Search for the cell housing the specified text and yield its [x, y] center coordinate. 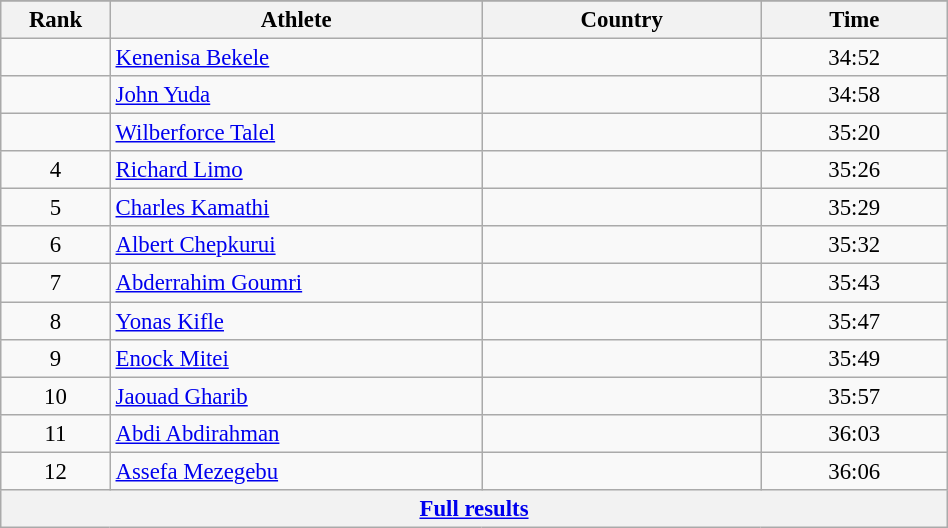
35:32 [854, 245]
5 [56, 208]
8 [56, 321]
11 [56, 433]
Assefa Mezegebu [296, 471]
Richard Limo [296, 170]
35:47 [854, 321]
Enock Mitei [296, 358]
35:49 [854, 358]
Wilberforce Talel [296, 133]
Yonas Kifle [296, 321]
34:52 [854, 58]
36:03 [854, 433]
Rank [56, 20]
Country [622, 20]
7 [56, 283]
Jaouad Gharib [296, 396]
10 [56, 396]
4 [56, 170]
Kenenisa Bekele [296, 58]
35:29 [854, 208]
34:58 [854, 95]
36:06 [854, 471]
Full results [474, 509]
Albert Chepkurui [296, 245]
Abderrahim Goumri [296, 283]
6 [56, 245]
35:26 [854, 170]
35:43 [854, 283]
Time [854, 20]
Athlete [296, 20]
Abdi Abdirahman [296, 433]
35:20 [854, 133]
John Yuda [296, 95]
Charles Kamathi [296, 208]
35:57 [854, 396]
12 [56, 471]
9 [56, 358]
